Capture the cell that displays the provided text and extract its [X, Y] central coordinate. 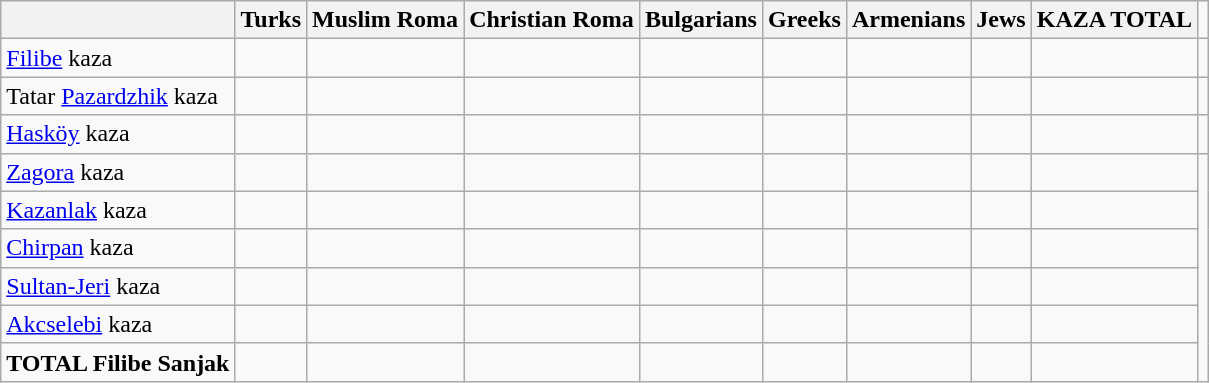
Chirpan kaza [118, 248]
Sultan-Jeri kaza [118, 286]
Kazanlak kaza [118, 210]
Hasköy kaza [118, 134]
Armenians [908, 20]
Muslim Roma [386, 20]
Bulgarians [700, 20]
TOTAL Filibe Sanjak [118, 362]
Filibe kaza [118, 58]
KAZA TOTAL [1114, 20]
Turks [271, 20]
Greeks [804, 20]
Jews [1001, 20]
Tatar Pazardzhik kaza [118, 96]
Christian Roma [552, 20]
Akcselebi kaza [118, 324]
Zagora kaza [118, 172]
